From the cell containing the given text, extract its center point as (x, y) coordinate. 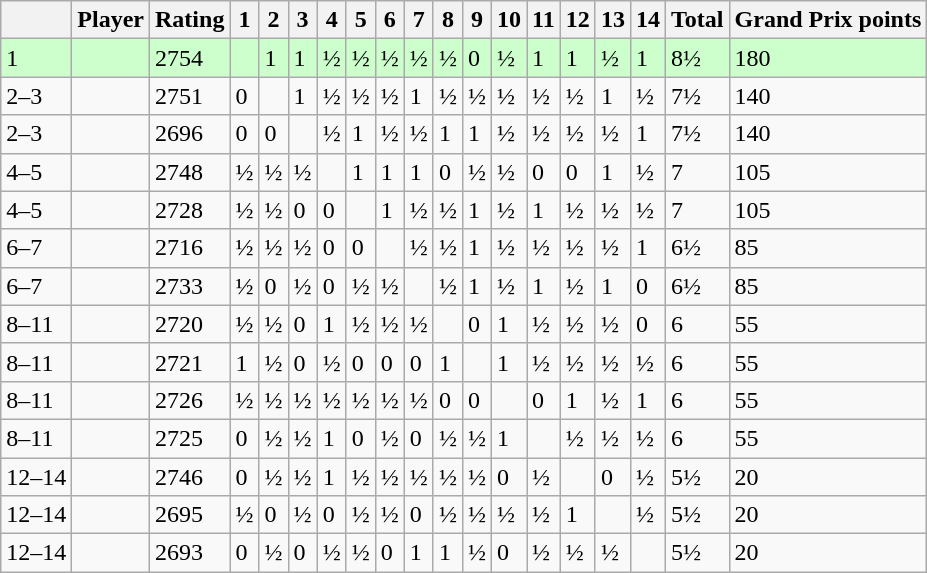
2 (274, 20)
2754 (190, 58)
2746 (190, 477)
4 (332, 20)
2733 (190, 286)
2693 (190, 553)
Total (697, 20)
2726 (190, 400)
2696 (190, 134)
Rating (190, 20)
14 (648, 20)
3 (302, 20)
Grand Prix points (828, 20)
11 (544, 20)
2725 (190, 438)
5 (360, 20)
2728 (190, 210)
2748 (190, 172)
180 (828, 58)
13 (612, 20)
10 (508, 20)
8 (448, 20)
Player (111, 20)
2721 (190, 362)
2720 (190, 324)
9 (476, 20)
8½ (697, 58)
2716 (190, 248)
2695 (190, 515)
12 (578, 20)
2751 (190, 96)
